For the text-containing cell, return its midpoint in [x, y] coordinate format. 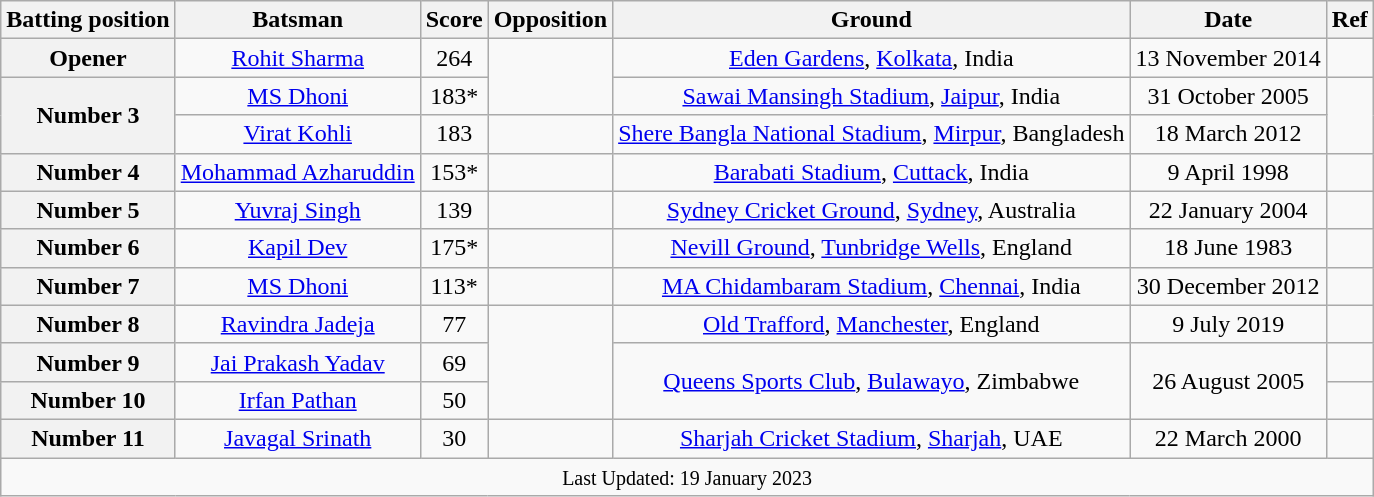
Number 6 [88, 248]
Number 4 [88, 172]
Kapil Dev [298, 248]
77 [454, 324]
Mohammad Azharuddin [298, 172]
Shere Bangla National Stadium, Mirpur, Bangladesh [872, 134]
9 April 1998 [1228, 172]
Ravindra Jadeja [298, 324]
Sharjah Cricket Stadium, Sharjah, UAE [872, 438]
Number 10 [88, 400]
Jai Prakash Yadav [298, 362]
Ref [1350, 20]
Barabati Stadium, Cuttack, India [872, 172]
18 March 2012 [1228, 134]
Number 8 [88, 324]
Number 11 [88, 438]
26 August 2005 [1228, 381]
Number 9 [88, 362]
Sydney Cricket Ground, Sydney, Australia [872, 210]
Number 5 [88, 210]
264 [454, 58]
MA Chidambaram Stadium, Chennai, India [872, 286]
31 October 2005 [1228, 96]
Eden Gardens, Kolkata, India [872, 58]
175* [454, 248]
Yuvraj Singh [298, 210]
9 July 2019 [1228, 324]
13 November 2014 [1228, 58]
22 January 2004 [1228, 210]
Opposition [550, 20]
30 [454, 438]
30 December 2012 [1228, 286]
Sawai Mansingh Stadium, Jaipur, India [872, 96]
Rohit Sharma [298, 58]
Queens Sports Club, Bulawayo, Zimbabwe [872, 381]
183 [454, 134]
Ground [872, 20]
153* [454, 172]
Batsman [298, 20]
Opener [88, 58]
18 June 1983 [1228, 248]
Number 3 [88, 115]
Batting position [88, 20]
50 [454, 400]
113* [454, 286]
139 [454, 210]
Old Trafford, Manchester, England [872, 324]
Score [454, 20]
Virat Kohli [298, 134]
Number 7 [88, 286]
Javagal Srinath [298, 438]
69 [454, 362]
Date [1228, 20]
Last Updated: 19 January 2023 [688, 477]
Nevill Ground, Tunbridge Wells, England [872, 248]
Irfan Pathan [298, 400]
183* [454, 96]
22 March 2000 [1228, 438]
